For the text-containing cell, return its midpoint in (x, y) coordinate format. 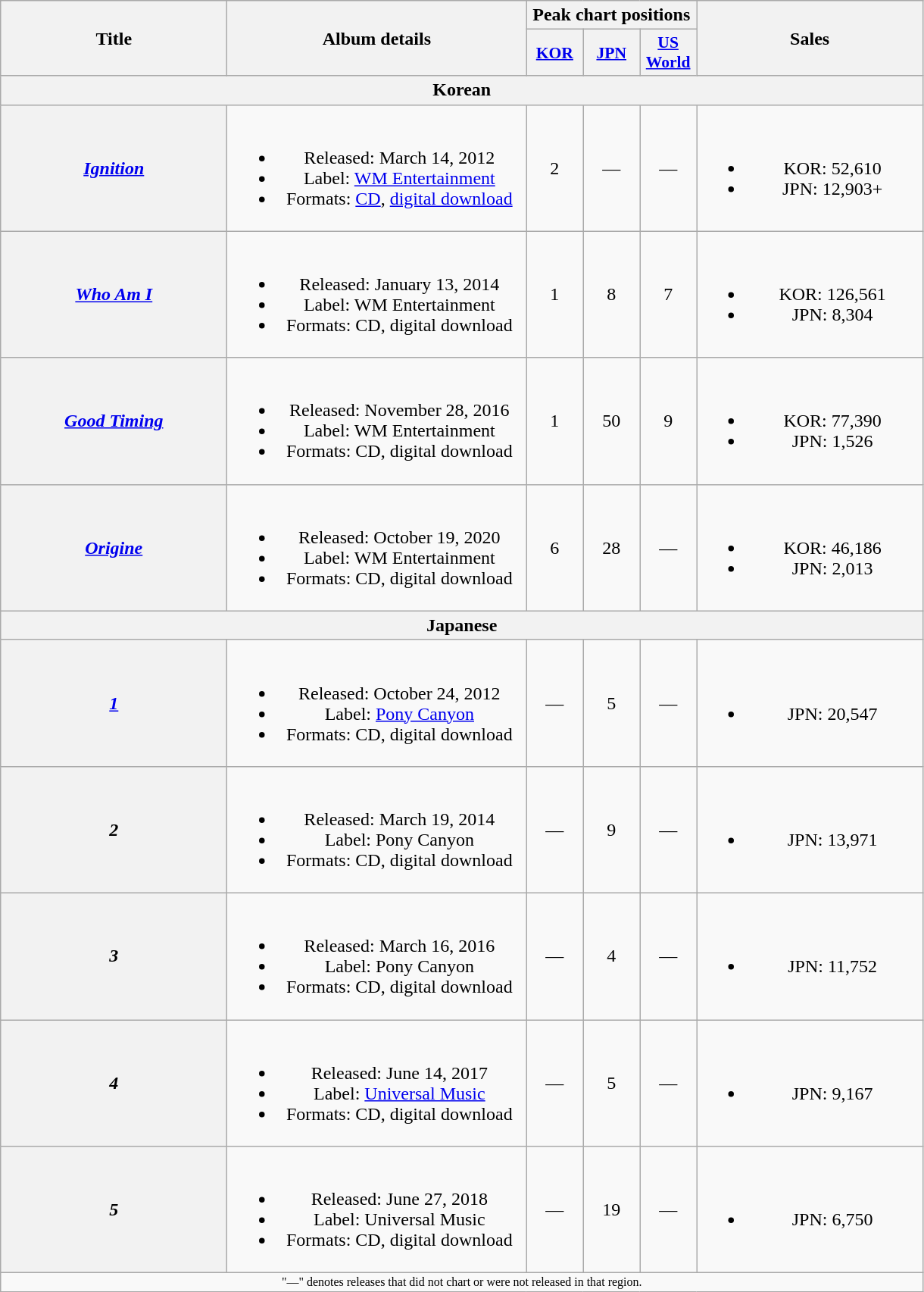
JPN: 20,547 (810, 703)
50 (612, 421)
3 (114, 956)
JPN (612, 53)
Ignition (114, 168)
KOR: 126,561JPN: 8,304 (810, 294)
JPN: 9,167 (810, 1084)
Released: October 19, 2020Label: WM EntertainmentFormats: CD, digital download (377, 547)
Released: June 14, 2017Label: Universal MusicFormats: CD, digital download (377, 1084)
Released: March 19, 2014Label: Pony CanyonFormats: CD, digital download (377, 829)
Released: March 14, 2012Label: WM EntertainmentFormats: CD, digital download (377, 168)
KOR: 46,186JPN: 2,013 (810, 547)
JPN: 6,750 (810, 1209)
7 (668, 294)
JPN: 13,971 (810, 829)
JPN: 11,752 (810, 956)
Released: January 13, 2014Label: WM EntertainmentFormats: CD, digital download (377, 294)
Released: March 16, 2016Label: Pony CanyonFormats: CD, digital download (377, 956)
28 (612, 547)
Title (114, 38)
KOR (554, 53)
Good Timing (114, 421)
Released: June 27, 2018Label: Universal MusicFormats: CD, digital download (377, 1209)
19 (612, 1209)
Released: November 28, 2016Label: WM EntertainmentFormats: CD, digital download (377, 421)
US World (668, 53)
Who Am I (114, 294)
Origine (114, 547)
KOR: 52,610JPN: 12,903+ (810, 168)
Korean (462, 90)
Japanese (462, 625)
6 (554, 547)
Album details (377, 38)
8 (612, 294)
Peak chart positions (612, 15)
Released: October 24, 2012Label: Pony CanyonFormats: CD, digital download (377, 703)
Sales (810, 38)
KOR: 77,390JPN: 1,526 (810, 421)
"—" denotes releases that did not chart or were not released in that region. (462, 1282)
